Extract the [X, Y] coordinate from the center of the cell holding the provided text.  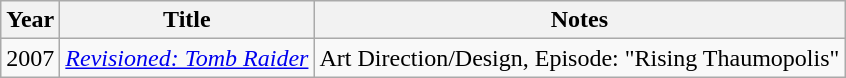
Notes [580, 20]
2007 [30, 58]
Art Direction/Design, Episode: "Rising Thaumopolis" [580, 58]
Revisioned: Tomb Raider [187, 58]
Year [30, 20]
Title [187, 20]
